From the cell containing the given text, extract its center point as (x, y) coordinate. 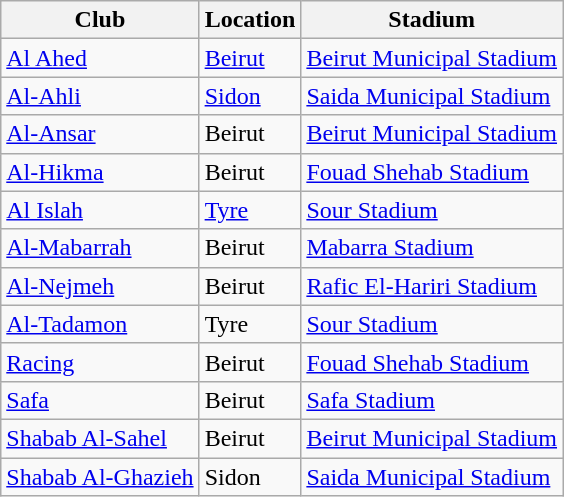
Al-Ansar (100, 134)
Stadium (432, 20)
Al-Mabarrah (100, 248)
Al-Ahli (100, 96)
Shabab Al-Sahel (100, 438)
Al-Tadamon (100, 324)
Location (250, 20)
Al-Hikma (100, 172)
Rafic El-Hariri Stadium (432, 286)
Safa Stadium (432, 400)
Mabarra Stadium (432, 248)
Club (100, 20)
Racing (100, 362)
Al-Nejmeh (100, 286)
Al Ahed (100, 58)
Al Islah (100, 210)
Safa (100, 400)
Shabab Al-Ghazieh (100, 477)
